Extract the [x, y] coordinate from the center of the cell holding the provided text.  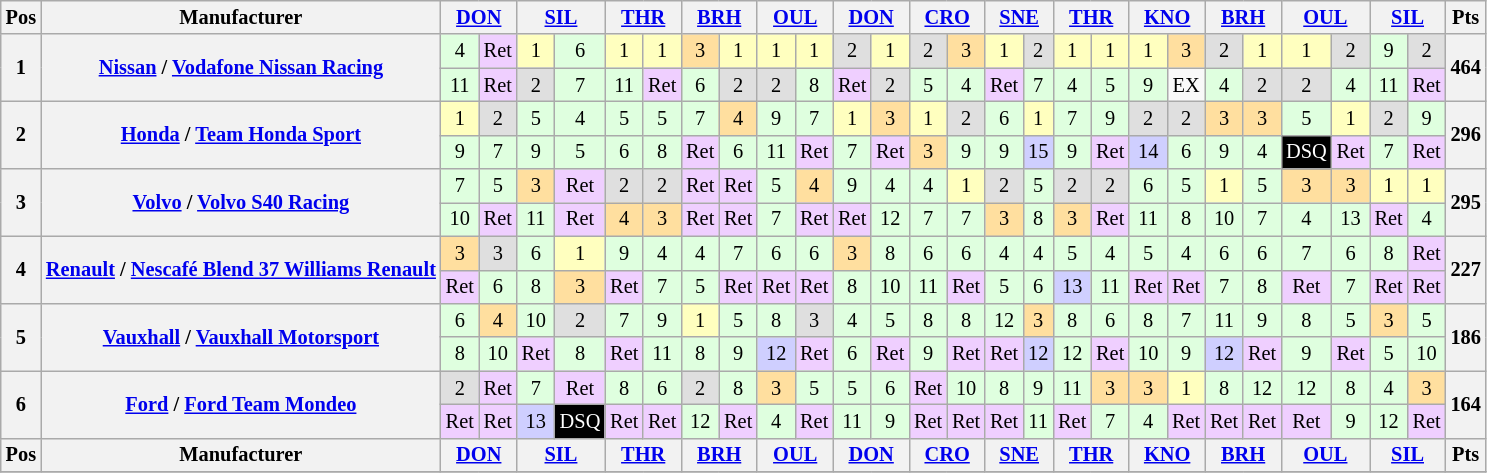
14 [1148, 152]
186 [1466, 336]
296 [1466, 134]
227 [1466, 270]
Honda / Team Honda Sport [241, 134]
Vauxhall / Vauxhall Motorsport [241, 336]
Ford / Ford Team Mondeo [241, 404]
464 [1466, 68]
295 [1466, 202]
164 [1466, 404]
Renault / Nescafé Blend 37 Williams Renault [241, 270]
EX [1186, 85]
Nissan / Vodafone Nissan Racing [241, 68]
Volvo / Volvo S40 Racing [241, 202]
15 [1038, 152]
